Return the (x, y) coordinate for the center point of the cell that contains the specified text.  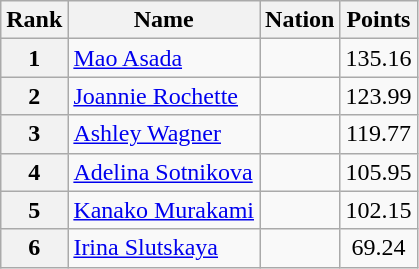
Kanako Murakami (164, 210)
119.77 (378, 134)
2 (34, 96)
105.95 (378, 172)
1 (34, 58)
123.99 (378, 96)
Joannie Rochette (164, 96)
Irina Slutskaya (164, 248)
69.24 (378, 248)
Mao Asada (164, 58)
Ashley Wagner (164, 134)
4 (34, 172)
Rank (34, 20)
135.16 (378, 58)
Points (378, 20)
Adelina Sotnikova (164, 172)
Name (164, 20)
6 (34, 248)
102.15 (378, 210)
5 (34, 210)
Nation (300, 20)
3 (34, 134)
